From the cell containing the given text, extract its center point as (X, Y) coordinate. 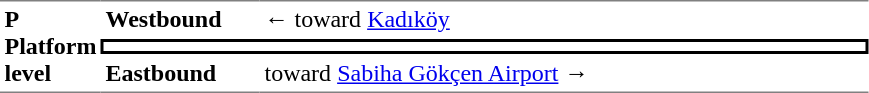
← toward Kadıköy (564, 20)
Eastbound (180, 74)
Westbound (180, 20)
toward Sabiha Gökçen Airport → (564, 74)
PPlatform level (50, 46)
